Detect which cell encompasses the target text, then output its (x, y) center coordinate. 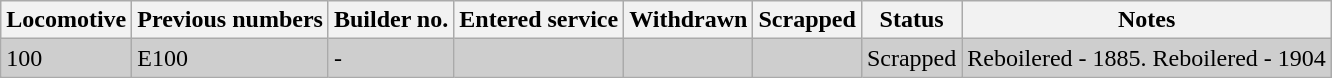
- (390, 58)
Reboilered - 1885. Reboilered - 1904 (1147, 58)
100 (66, 58)
Entered service (539, 20)
Previous numbers (230, 20)
Notes (1147, 20)
Status (911, 20)
E100 (230, 58)
Builder no. (390, 20)
Withdrawn (688, 20)
Locomotive (66, 20)
